For the text-containing cell, return its midpoint in (x, y) coordinate format. 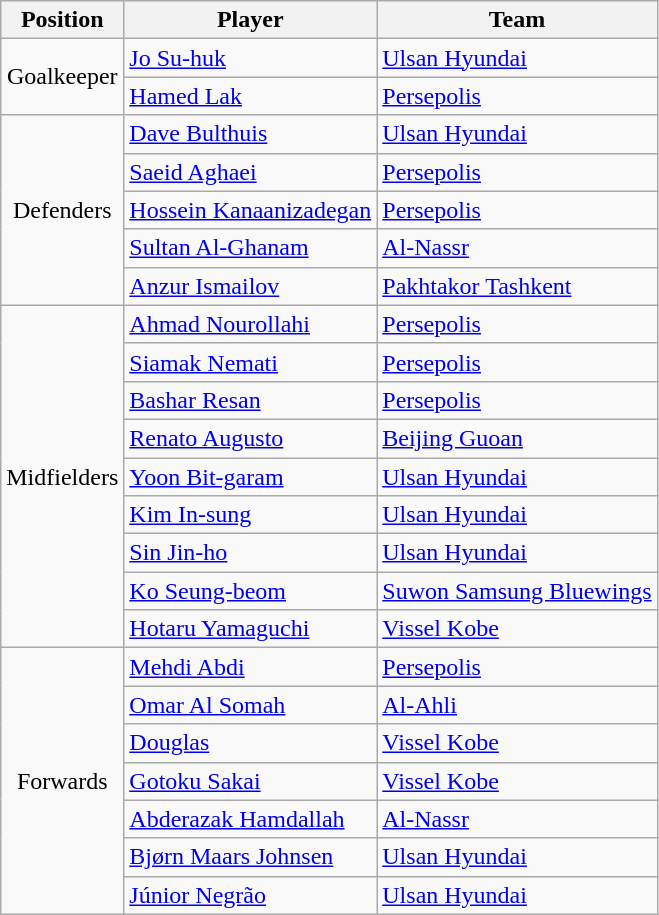
Goalkeeper (62, 77)
Hossein Kanaanizadegan (250, 210)
Gotoku Sakai (250, 781)
Sin Jin-ho (250, 553)
Mehdi Abdi (250, 667)
Renato Augusto (250, 438)
Hotaru Yamaguchi (250, 629)
Pakhtakor Tashkent (517, 286)
Ko Seung-beom (250, 591)
Sultan Al-Ghanam (250, 248)
Suwon Samsung Bluewings (517, 591)
Forwards (62, 781)
Ahmad Nourollahi (250, 324)
Douglas (250, 743)
Yoon Bit-garam (250, 477)
Team (517, 20)
Saeid Aghaei (250, 172)
Position (62, 20)
Siamak Nemati (250, 362)
Kim In-sung (250, 515)
Al-Ahli (517, 705)
Abderazak Hamdallah (250, 819)
Defenders (62, 210)
Midfielders (62, 476)
Bashar Resan (250, 400)
Bjørn Maars Johnsen (250, 857)
Dave Bulthuis (250, 134)
Hamed Lak (250, 96)
Omar Al Somah (250, 705)
Beijing Guoan (517, 438)
Júnior Negrão (250, 895)
Anzur Ismailov (250, 286)
Player (250, 20)
Jo Su-huk (250, 58)
